Locate the cell with the specified text and output its (x, y) center coordinate. 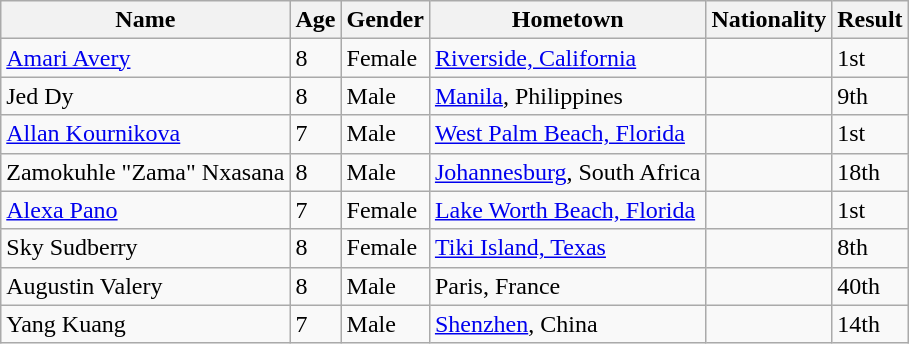
Paris, France (568, 286)
Shenzhen, China (568, 324)
West Palm Beach, Florida (568, 134)
Jed Dy (146, 96)
40th (870, 286)
Name (146, 20)
Nationality (769, 20)
Johannesburg, South Africa (568, 172)
Yang Kuang (146, 324)
9th (870, 96)
18th (870, 172)
Alexa Pano (146, 210)
Result (870, 20)
Zamokuhle "Zama" Nxasana (146, 172)
Gender (385, 20)
Age (316, 20)
Allan Kournikova (146, 134)
Hometown (568, 20)
Augustin Valery (146, 286)
14th (870, 324)
Tiki Island, Texas (568, 248)
Sky Sudberry (146, 248)
Riverside, California (568, 58)
Manila, Philippines (568, 96)
8th (870, 248)
Amari Avery (146, 58)
Lake Worth Beach, Florida (568, 210)
